Locate the cell with the specified text and output its [x, y] center coordinate. 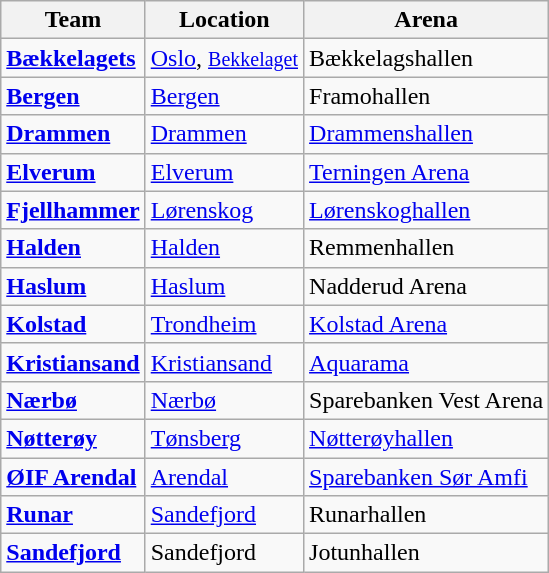
Aquarama [426, 362]
Arena [426, 20]
Lørenskoghallen [426, 210]
Kolstad [73, 324]
Runar [73, 515]
Nøtterøy [73, 438]
Location [224, 20]
Drammenshallen [426, 134]
Kolstad Arena [426, 324]
Nadderud Arena [426, 286]
Bækkelagshallen [426, 58]
Remmenhallen [426, 248]
Lørenskog [224, 210]
Runarhallen [426, 515]
Framohallen [426, 96]
Nøtterøyhallen [426, 438]
Jotunhallen [426, 553]
Tønsberg [224, 438]
Sparebanken Sør Amfi [426, 477]
Team [73, 20]
Sparebanken Vest Arena [426, 400]
Oslo, Bekkelaget [224, 58]
Arendal [224, 477]
Terningen Arena [426, 172]
Trondheim [224, 324]
Bækkelagets [73, 58]
ØIF Arendal [73, 477]
Fjellhammer [73, 210]
